Find where the given text appears and provide that cell's center as [x, y] coordinate. 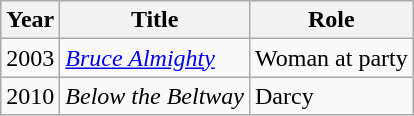
Role [331, 20]
Darcy [331, 96]
Below the Beltway [155, 96]
2010 [30, 96]
Title [155, 20]
2003 [30, 58]
Woman at party [331, 58]
Bruce Almighty [155, 58]
Year [30, 20]
